Search for the cell housing the specified text and yield its (X, Y) center coordinate. 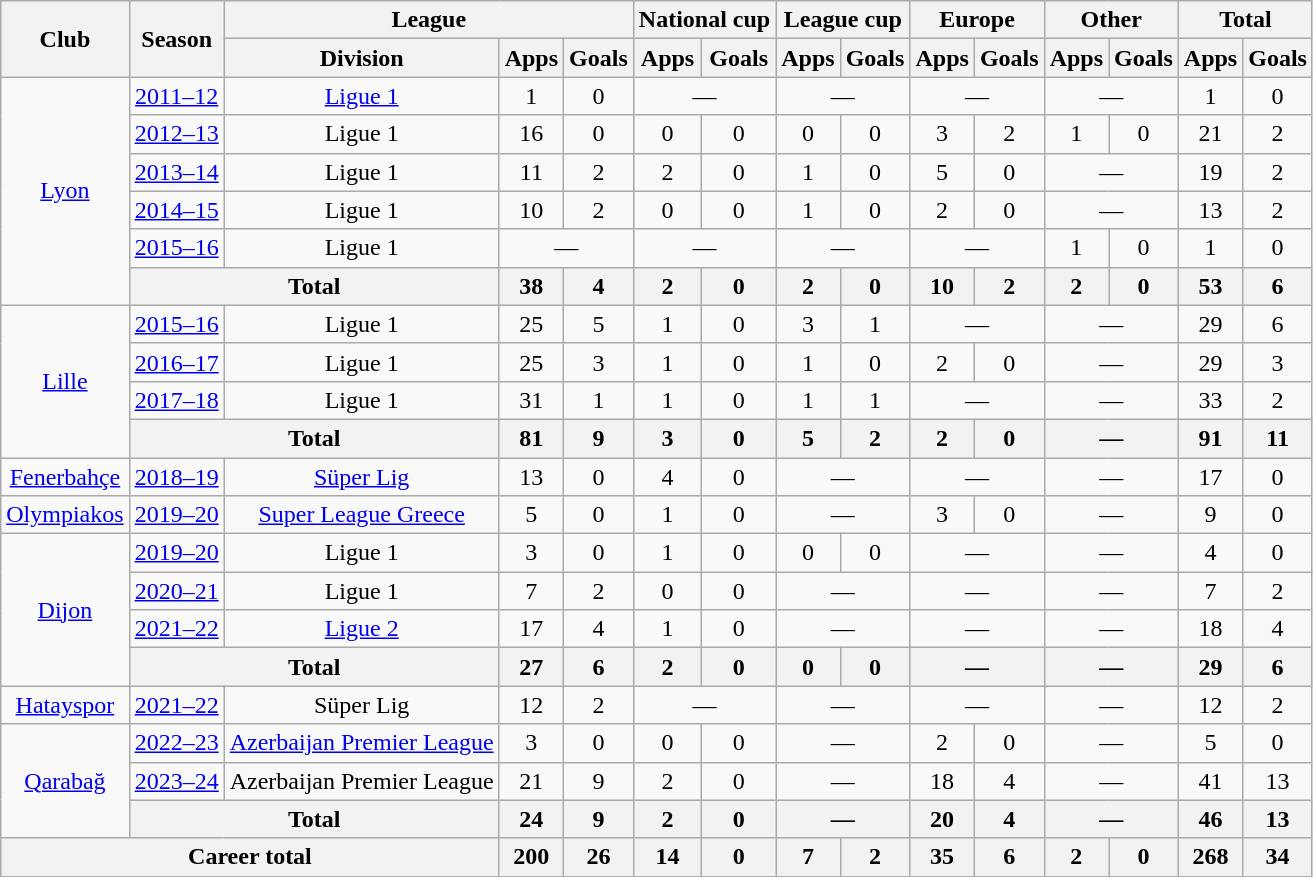
Olympiakos (65, 515)
2016–17 (176, 362)
53 (1210, 286)
2022–23 (176, 743)
14 (667, 857)
2013–14 (176, 172)
19 (1210, 172)
Lille (65, 381)
16 (531, 134)
268 (1210, 857)
Career total (250, 857)
91 (1210, 438)
2020–21 (176, 591)
38 (531, 286)
2018–19 (176, 477)
Europe (977, 20)
27 (531, 667)
2011–12 (176, 96)
Other (1111, 20)
46 (1210, 819)
33 (1210, 400)
20 (942, 819)
81 (531, 438)
Club (65, 39)
Super League Greece (362, 515)
Dijon (65, 610)
34 (1278, 857)
2012–13 (176, 134)
Division (362, 58)
Ligue 2 (362, 629)
2014–15 (176, 210)
Lyon (65, 191)
Season (176, 39)
National cup (704, 20)
26 (599, 857)
Fenerbahçe (65, 477)
League (428, 20)
31 (531, 400)
35 (942, 857)
41 (1210, 781)
2017–18 (176, 400)
Qarabağ (65, 781)
Hatayspor (65, 705)
League cup (843, 20)
24 (531, 819)
200 (531, 857)
2023–24 (176, 781)
